Return (X, Y) of the center of cell containing provided text 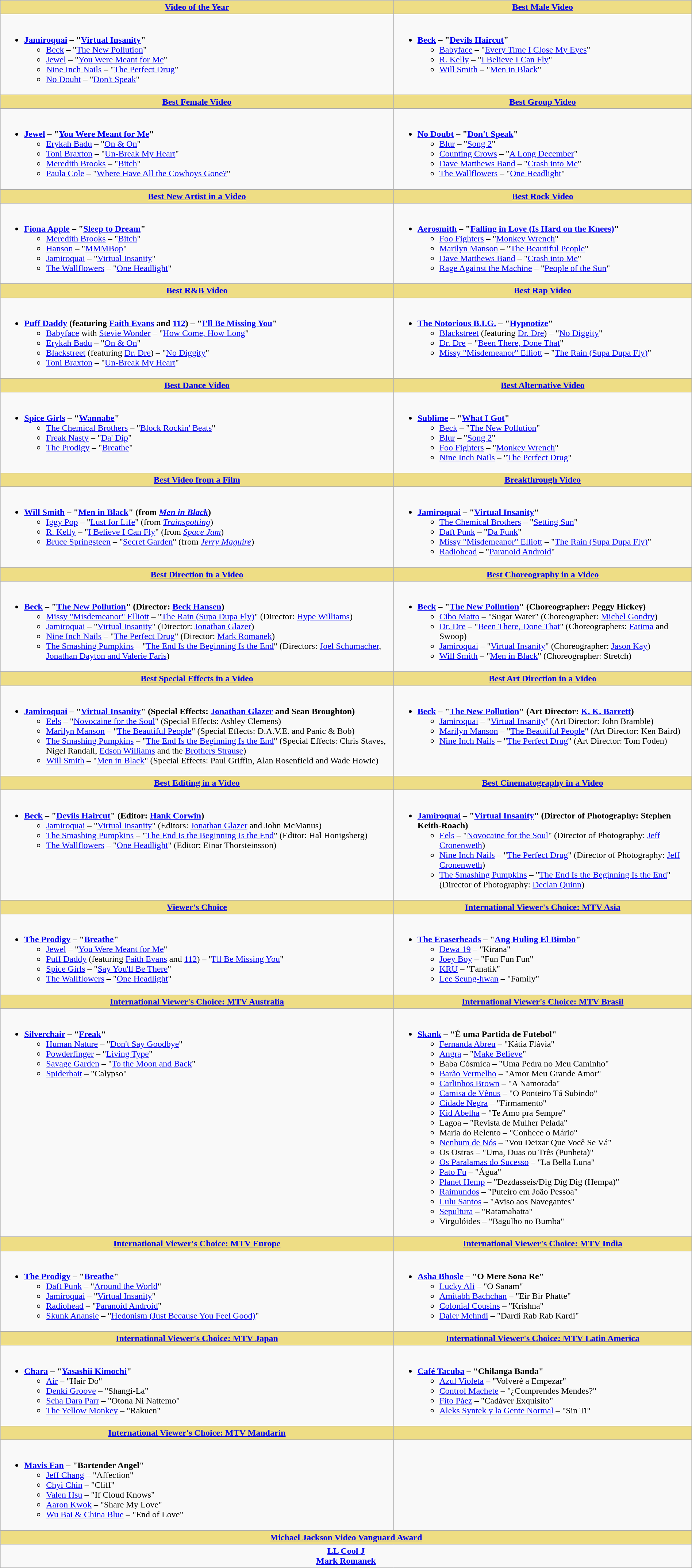
Sublime – "What I Got"Beck – "The New Pollution"Blur – "Song 2"Foo Fighters – "Monkey Wrench"Nine Inch Nails – "The Perfect Drug" (542, 433)
Best Group Video (542, 102)
Best Cinematography in a Video (542, 783)
Best Alternative Video (542, 385)
International Viewer's Choice: MTV Australia (197, 1002)
Best R&B Video (197, 291)
Fiona Apple – "Sleep to Dream"Meredith Brooks – "Bitch"Hanson – "MMMBop"Jamiroquai – "Virtual Insanity"The Wallflowers – "One Headlight" (197, 244)
International Viewer's Choice: MTV India (542, 1244)
Breakthrough Video (542, 480)
Best Special Effects in a Video (197, 679)
Spice Girls – "Wannabe"The Chemical Brothers – "Block Rockin' Beats"Freak Nasty – "Da' Dip"The Prodigy – "Breathe" (197, 433)
Best Rock Video (542, 196)
Best Choreography in a Video (542, 574)
Michael Jackson Video Vanguard Award (346, 1537)
Beck – "Devils Haircut"Babyface – "Every Time I Close My Eyes"R. Kelly – "I Believe I Can Fly"Will Smith – "Men in Black" (542, 55)
Best Video from a Film (197, 480)
International Viewer's Choice: MTV Latin America (542, 1338)
Best Female Video (197, 102)
Video of the Year (197, 7)
International Viewer's Choice: MTV Asia (542, 907)
Silverchair – "Freak"Human Nature – "Don't Say Goodbye"Powderfinger – "Living Type"Savage Garden – "To the Moon and Back"Spiderbait – "Calypso" (197, 1123)
Chara – "Yasashii Kimochi"Air – "Hair Do"Denki Groove – "Shangi-La"Scha Dara Parr – "Otona Ni Nattemo"The Yellow Monkey – "Rakuen" (197, 1385)
International Viewer's Choice: MTV Europe (197, 1244)
LL Cool J Mark Romanek (346, 1556)
The Eraserheads – "Ang Huling El Bimbo"Dewa 19 – "Kirana"Joey Boy – "Fun Fun Fun"KRU – "Fanatik"Lee Seung-hwan – "Family" (542, 954)
International Viewer's Choice: MTV Brasil (542, 1002)
International Viewer's Choice: MTV Mandarin (197, 1433)
Best New Artist in a Video (197, 196)
Viewer's Choice (197, 907)
Best Direction in a Video (197, 574)
Best Rap Video (542, 291)
International Viewer's Choice: MTV Japan (197, 1338)
Best Editing in a Video (197, 783)
No Doubt – "Don't Speak"Blur – "Song 2"Counting Crows – "A Long December"Dave Matthews Band – "Crash into Me"The Wallflowers – "One Headlight" (542, 149)
Best Male Video (542, 7)
Jamiroquai – "Virtual Insanity"Beck – "The New Pollution"Jewel – "You Were Meant for Me"Nine Inch Nails – "The Perfect Drug"No Doubt – "Don't Speak" (197, 55)
Best Dance Video (197, 385)
Best Art Direction in a Video (542, 679)
